Search for the cell housing the specified text and yield its (x, y) center coordinate. 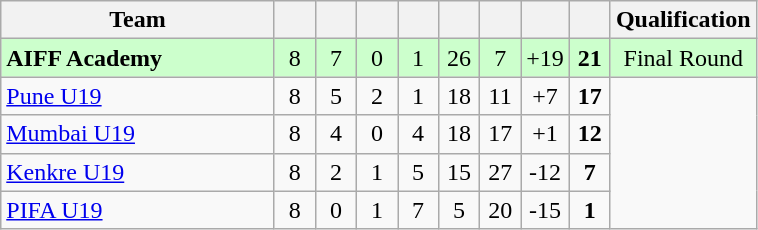
26 (460, 58)
11 (500, 96)
+19 (546, 58)
Pune U19 (138, 96)
Kenkre U19 (138, 172)
Team (138, 20)
Qualification (683, 20)
Mumbai U19 (138, 134)
+7 (546, 96)
15 (460, 172)
-15 (546, 210)
12 (590, 134)
-12 (546, 172)
20 (500, 210)
AIFF Academy (138, 58)
+1 (546, 134)
PIFA U19 (138, 210)
Final Round (683, 58)
21 (590, 58)
27 (500, 172)
